Locate the cell with the specified text and output its (x, y) center coordinate. 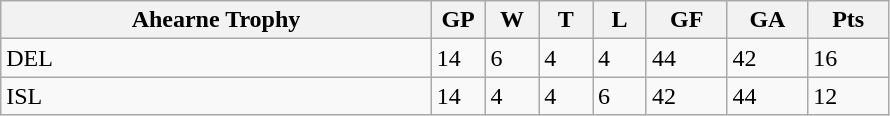
L (620, 20)
ISL (216, 96)
16 (848, 58)
DEL (216, 58)
Ahearne Trophy (216, 20)
W (512, 20)
GA (768, 20)
GP (458, 20)
Pts (848, 20)
12 (848, 96)
T (566, 20)
GF (686, 20)
